Detect which cell encompasses the target text, then output its (x, y) center coordinate. 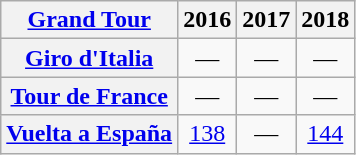
Tour de France (90, 96)
Grand Tour (90, 20)
138 (208, 134)
144 (326, 134)
Vuelta a España (90, 134)
Giro d'Italia (90, 58)
2018 (326, 20)
2016 (208, 20)
2017 (266, 20)
